Locate the cell with the specified text and output its (x, y) center coordinate. 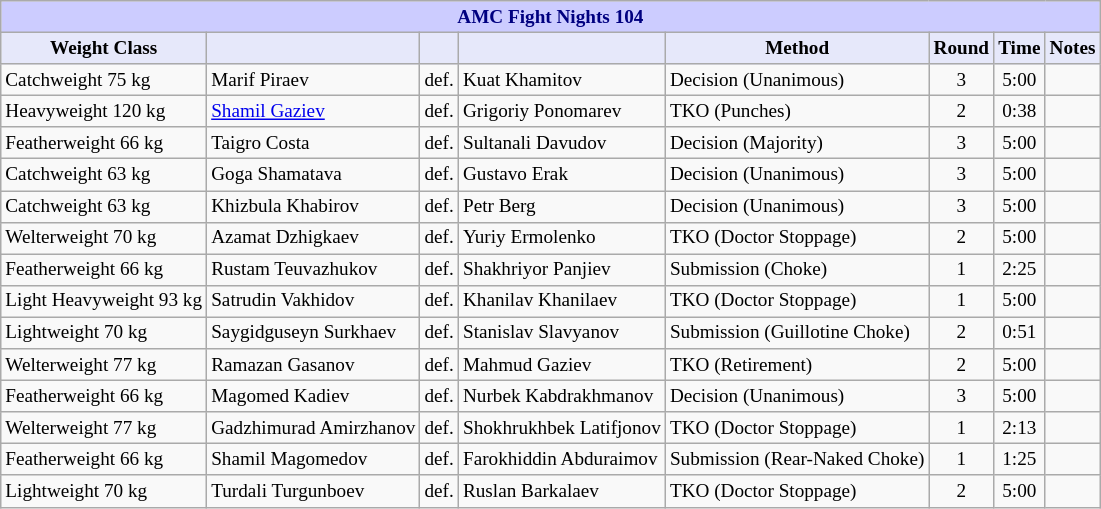
Mahmud Gaziev (562, 365)
Yuriy Ermolenko (562, 238)
Time (1020, 48)
Goga Shamatava (314, 175)
Round (962, 48)
Marif Piraev (314, 80)
TKO (Retirement) (797, 365)
AMC Fight Nights 104 (550, 17)
Sultanali Davudov (562, 143)
Ramazan Gasanov (314, 365)
Shamil Gaziev (314, 111)
Farokhiddin Abduraimov (562, 460)
Taigro Costa (314, 143)
0:38 (1020, 111)
Azamat Dzhigkaev (314, 238)
Khanilav Khanilaev (562, 301)
Stanislav Slavyanov (562, 333)
Shamil Magomedov (314, 460)
2:13 (1020, 428)
Submission (Choke) (797, 270)
Khizbula Khabirov (314, 206)
Nurbek Kabdrakhmanov (562, 396)
Rustam Teuvazhukov (314, 270)
Gadzhimurad Amirzhanov (314, 428)
Shakhriyor Panjiev (562, 270)
Gustavo Erak (562, 175)
TKO (Punches) (797, 111)
Catchweight 75 kg (104, 80)
Saygidguseyn Surkhaev (314, 333)
Turdali Turgunboev (314, 491)
Method (797, 48)
Welterweight 70 kg (104, 238)
Petr Berg (562, 206)
Submission (Rear-Naked Choke) (797, 460)
Decision (Majority) (797, 143)
Heavyweight 120 kg (104, 111)
0:51 (1020, 333)
Shokhrukhbek Latifjonov (562, 428)
Notes (1072, 48)
Kuat Khamitov (562, 80)
Ruslan Barkalaev (562, 491)
2:25 (1020, 270)
1:25 (1020, 460)
Light Heavyweight 93 kg (104, 301)
Magomed Kadiev (314, 396)
Submission (Guillotine Choke) (797, 333)
Weight Class (104, 48)
Satrudin Vakhidov (314, 301)
Grigoriy Ponomarev (562, 111)
